Pinpoint the cell where the given text exists, returning its [x, y] midpoint coordinate. 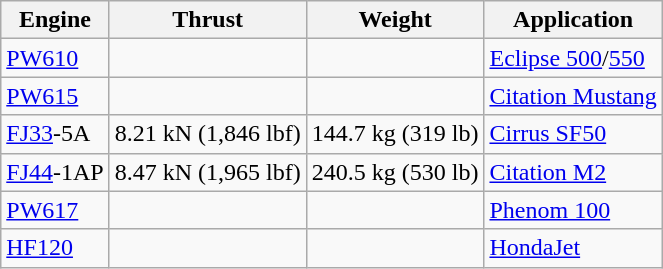
FJ33-5A [55, 134]
144.7 kg (319 lb) [395, 134]
FJ44-1AP [55, 172]
Phenom 100 [573, 210]
HondaJet [573, 248]
Citation M2 [573, 172]
PW615 [55, 96]
Citation Mustang [573, 96]
Eclipse 500/550 [573, 58]
HF120 [55, 248]
Cirrus SF50 [573, 134]
PW617 [55, 210]
Application [573, 20]
PW610 [55, 58]
8.47 kN (1,965 lbf) [208, 172]
Thrust [208, 20]
Weight [395, 20]
8.21 kN (1,846 lbf) [208, 134]
Engine [55, 20]
240.5 kg (530 lb) [395, 172]
